Provide the [X, Y] coordinate of the cell's center where the given text is located.  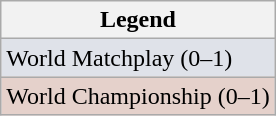
World Matchplay (0–1) [138, 58]
World Championship (0–1) [138, 96]
Legend [138, 20]
